Return (x, y) of the center of cell containing provided text 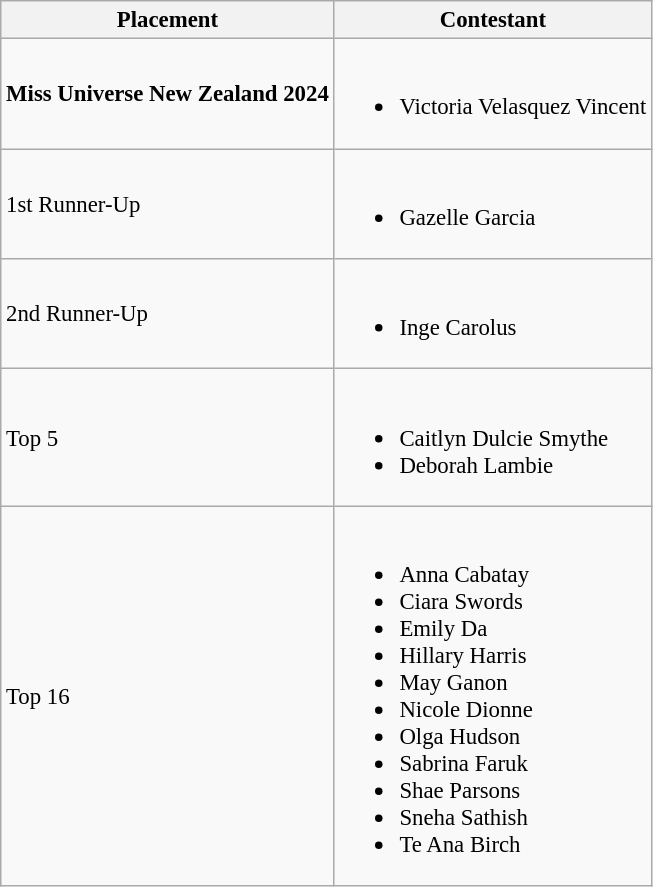
2nd Runner-Up (168, 314)
Top 5 (168, 438)
Top 16 (168, 696)
1st Runner-Up (168, 204)
Inge Carolus (493, 314)
Gazelle Garcia (493, 204)
Victoria Velasquez Vincent (493, 94)
Anna CabatayCiara SwordsEmily DaHillary HarrisMay GanonNicole DionneOlga HudsonSabrina FarukShae ParsonsSneha SathishTe Ana Birch (493, 696)
Contestant (493, 20)
Caitlyn Dulcie SmytheDeborah Lambie (493, 438)
Placement (168, 20)
Miss Universe New Zealand 2024 (168, 94)
